Pinpoint the cell where the given text exists, returning its [x, y] midpoint coordinate. 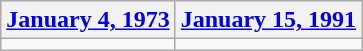
January 15, 1991 [268, 20]
January 4, 1973 [88, 20]
